Pinpoint the cell where the given text exists, returning its (x, y) midpoint coordinate. 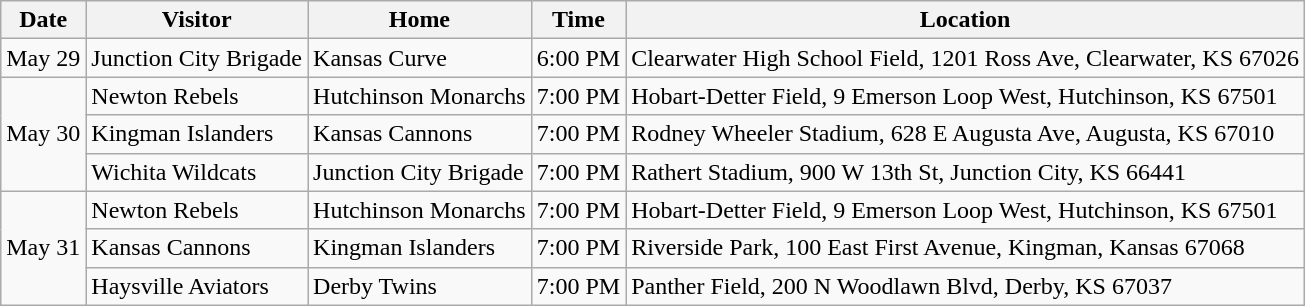
Time (578, 20)
Panther Field, 200 N Woodlawn Blvd, Derby, KS 67037 (966, 286)
Kansas Curve (420, 58)
May 29 (44, 58)
Date (44, 20)
Riverside Park, 100 East First Avenue, Kingman, Kansas 67068 (966, 248)
Location (966, 20)
Home (420, 20)
May 30 (44, 134)
Clearwater High School Field, 1201 Ross Ave, Clearwater, KS 67026 (966, 58)
Rodney Wheeler Stadium, 628 E Augusta Ave, Augusta, KS 67010 (966, 134)
6:00 PM (578, 58)
Rathert Stadium, 900 W 13th St, Junction City, KS 66441 (966, 172)
Derby Twins (420, 286)
Wichita Wildcats (197, 172)
Visitor (197, 20)
Haysville Aviators (197, 286)
May 31 (44, 248)
